For the text-containing cell, return its midpoint in (x, y) coordinate format. 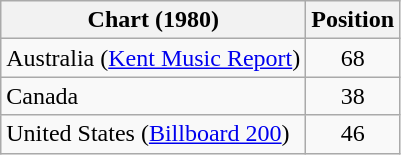
Position (353, 20)
46 (353, 134)
United States (Billboard 200) (154, 134)
Canada (154, 96)
Chart (1980) (154, 20)
68 (353, 58)
Australia (Kent Music Report) (154, 58)
38 (353, 96)
